Determine the (X, Y) coordinate at the center of the cell enclosing the given text.  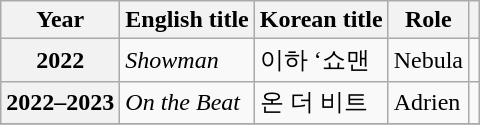
Nebula (428, 60)
Role (428, 20)
English title (187, 20)
Adrien (428, 102)
Korean title (321, 20)
2022 (60, 60)
온 더 비트 (321, 102)
이하 ‘쇼맨 (321, 60)
Showman (187, 60)
2022–2023 (60, 102)
Year (60, 20)
On the Beat (187, 102)
